For the text-containing cell, return its midpoint in [X, Y] coordinate format. 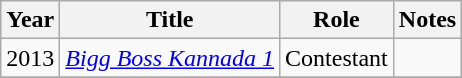
Notes [427, 20]
Contestant [337, 58]
Year [30, 20]
2013 [30, 58]
Bigg Boss Kannada 1 [170, 58]
Role [337, 20]
Title [170, 20]
